Return the (x, y) coordinate for the center point of the cell that contains the specified text.  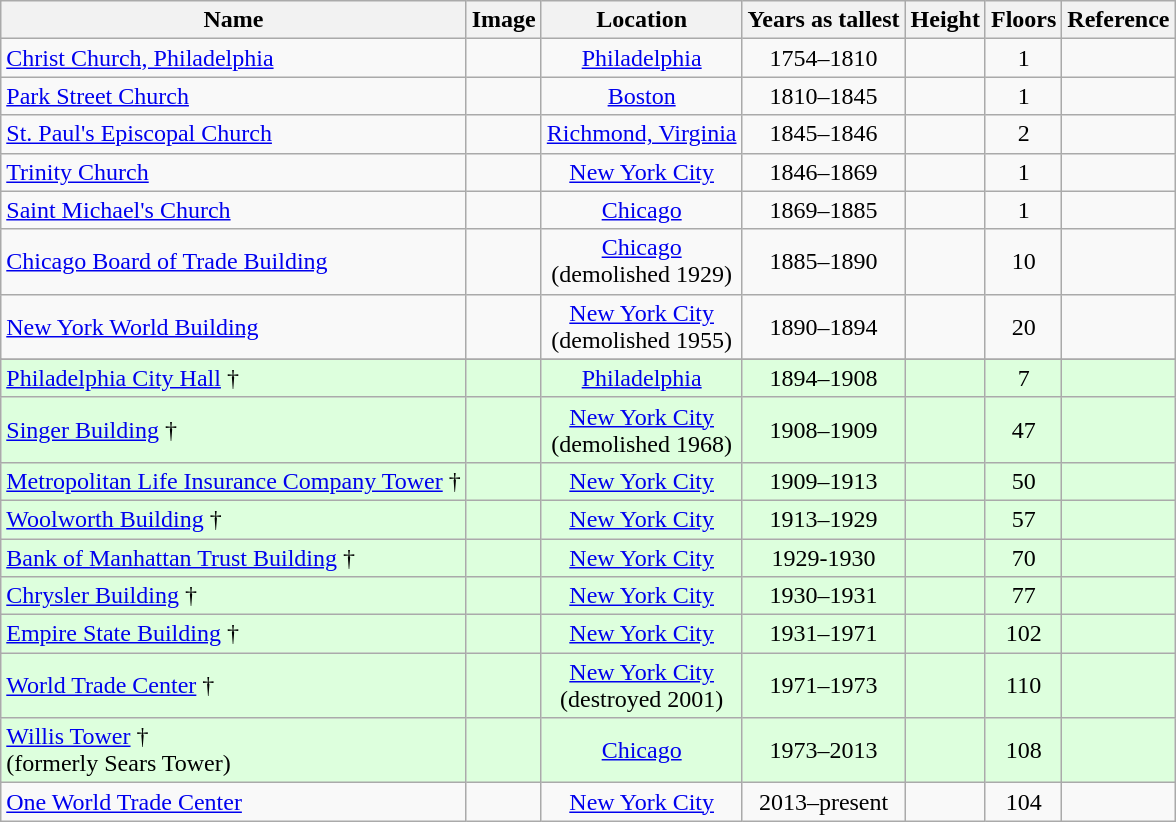
1869–1885 (824, 210)
New York City(demolished 1968) (642, 430)
50 (1023, 481)
Bank of Manhattan Trust Building † (234, 557)
Chicago Board of Trade Building (234, 262)
1908–1909 (824, 430)
Reference (1118, 20)
1894–1908 (824, 378)
1846–1869 (824, 172)
2013–present (824, 802)
World Trade Center † (234, 686)
Willis Tower †(formerly Sears Tower) (234, 750)
1754–1810 (824, 58)
Boston (642, 96)
7 (1023, 378)
108 (1023, 750)
Metropolitan Life Insurance Company Tower † (234, 481)
1971–1973 (824, 686)
Image (504, 20)
St. Paul's Episcopal Church (234, 134)
57 (1023, 519)
110 (1023, 686)
Christ Church, Philadelphia (234, 58)
102 (1023, 634)
10 (1023, 262)
Woolworth Building † (234, 519)
1973–2013 (824, 750)
One World Trade Center (234, 802)
1931–1971 (824, 634)
1885–1890 (824, 262)
New York City(demolished 1955) (642, 326)
1845–1846 (824, 134)
Empire State Building † (234, 634)
77 (1023, 596)
Singer Building † (234, 430)
Location (642, 20)
47 (1023, 430)
Philadelphia City Hall † (234, 378)
1909–1913 (824, 481)
Chrysler Building † (234, 596)
2 (1023, 134)
1810–1845 (824, 96)
Saint Michael's Church (234, 210)
Trinity Church (234, 172)
1929-1930 (824, 557)
Chicago(demolished 1929) (642, 262)
Years as tallest (824, 20)
70 (1023, 557)
Richmond, Virginia (642, 134)
20 (1023, 326)
Name (234, 20)
1930–1931 (824, 596)
Park Street Church (234, 96)
New York World Building (234, 326)
1890–1894 (824, 326)
Height (945, 20)
Floors (1023, 20)
104 (1023, 802)
1913–1929 (824, 519)
New York City(destroyed 2001) (642, 686)
